Determine the (x, y) coordinate at the center of the cell enclosing the given text.  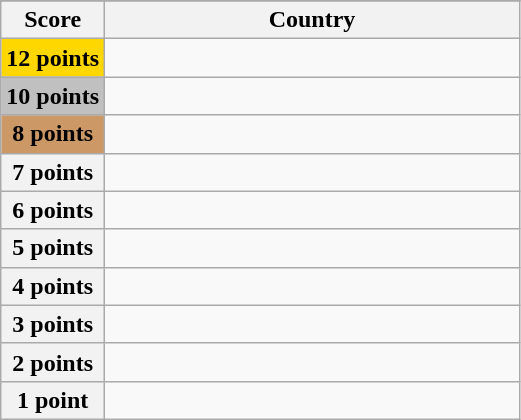
12 points (53, 58)
7 points (53, 172)
6 points (53, 210)
1 point (53, 400)
4 points (53, 286)
Score (53, 20)
3 points (53, 324)
10 points (53, 96)
2 points (53, 362)
8 points (53, 134)
Country (312, 20)
5 points (53, 248)
